Pinpoint the cell where the given text exists, returning its [X, Y] midpoint coordinate. 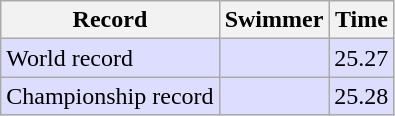
25.28 [362, 96]
Swimmer [274, 20]
Championship record [110, 96]
25.27 [362, 58]
World record [110, 58]
Record [110, 20]
Time [362, 20]
